Return (x, y) of the center of cell containing provided text 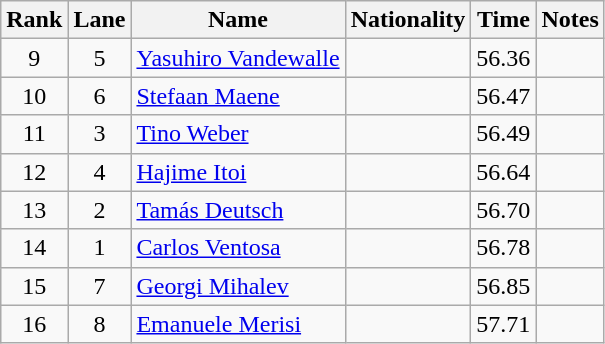
14 (34, 248)
56.64 (504, 172)
Hajime Itoi (238, 172)
12 (34, 172)
56.85 (504, 286)
11 (34, 134)
5 (100, 58)
Tamás Deutsch (238, 210)
Yasuhiro Vandewalle (238, 58)
10 (34, 96)
13 (34, 210)
Time (504, 20)
Stefaan Maene (238, 96)
56.36 (504, 58)
Georgi Mihalev (238, 286)
Carlos Ventosa (238, 248)
4 (100, 172)
1 (100, 248)
15 (34, 286)
57.71 (504, 324)
56.49 (504, 134)
Notes (570, 20)
7 (100, 286)
Tino Weber (238, 134)
Nationality (408, 20)
Name (238, 20)
2 (100, 210)
56.47 (504, 96)
8 (100, 324)
56.78 (504, 248)
9 (34, 58)
6 (100, 96)
Emanuele Merisi (238, 324)
56.70 (504, 210)
3 (100, 134)
Lane (100, 20)
Rank (34, 20)
16 (34, 324)
